Search for the cell housing the specified text and yield its [X, Y] center coordinate. 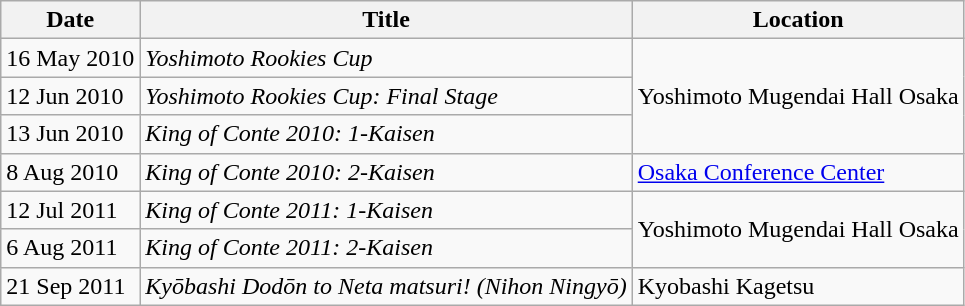
Osaka Conference Center [798, 172]
Title [386, 20]
King of Conte 2010: 1-Kaisen [386, 134]
Kyobashi Kagetsu [798, 286]
13 Jun 2010 [70, 134]
8 Aug 2010 [70, 172]
Location [798, 20]
King of Conte 2011: 2-Kaisen [386, 248]
Kyōbashi Dodōn to Neta matsuri! (Nihon Ningyō) [386, 286]
21 Sep 2011 [70, 286]
Yoshimoto Rookies Cup: Final Stage [386, 96]
King of Conte 2011: 1-Kaisen [386, 210]
12 Jul 2011 [70, 210]
Yoshimoto Rookies Cup [386, 58]
6 Aug 2011 [70, 248]
King of Conte 2010: 2-Kaisen [386, 172]
16 May 2010 [70, 58]
Date [70, 20]
12 Jun 2010 [70, 96]
